Pinpoint the cell where the given text exists, returning its (X, Y) midpoint coordinate. 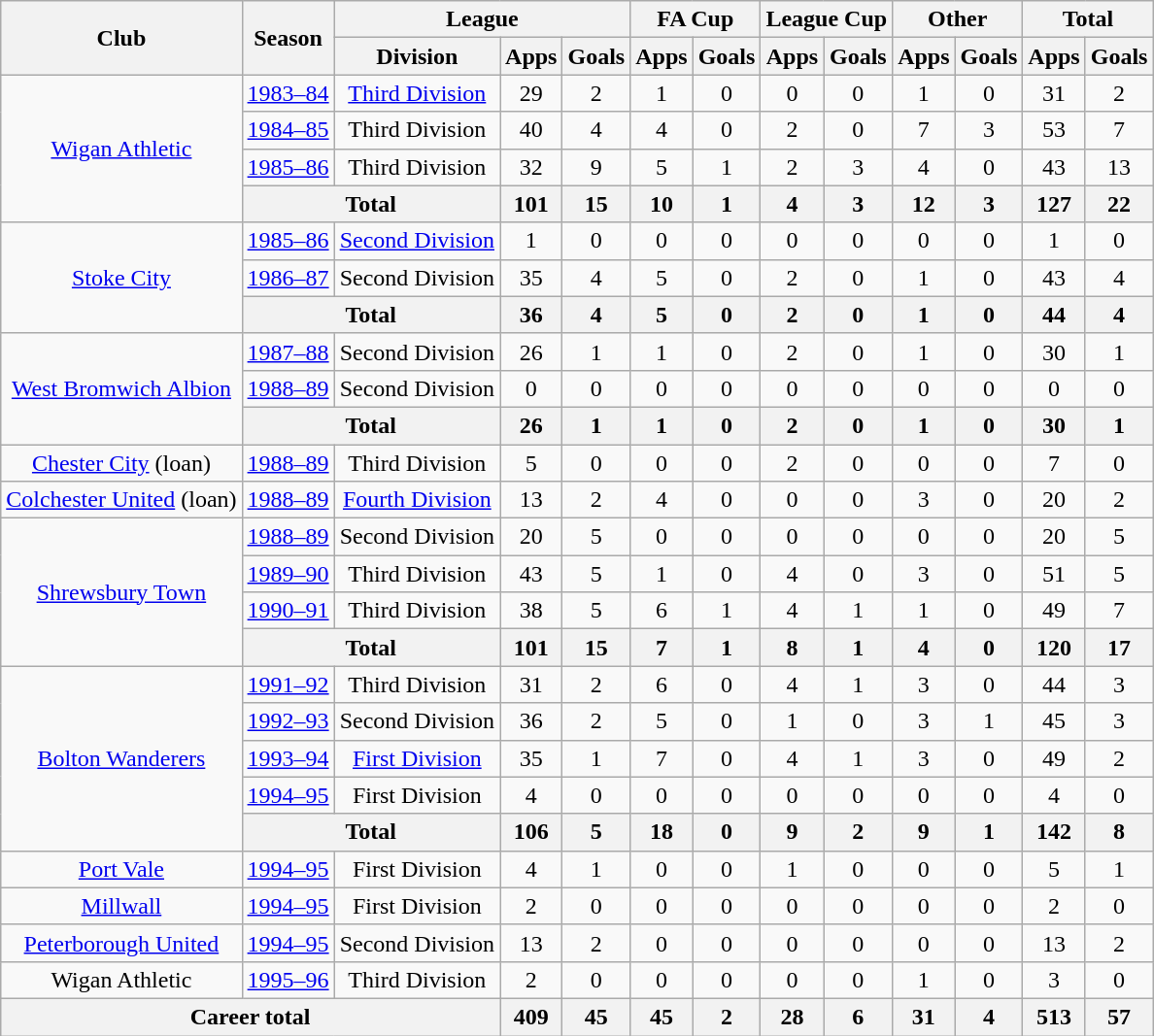
Division (417, 56)
142 (1054, 832)
Season (288, 38)
1991–92 (288, 685)
Club (121, 38)
League Cup (827, 19)
Colchester United (loan) (121, 500)
409 (531, 1017)
10 (662, 204)
17 (1119, 648)
29 (531, 93)
18 (662, 832)
1992–93 (288, 721)
53 (1054, 130)
120 (1054, 648)
32 (531, 167)
57 (1119, 1017)
1995–96 (288, 980)
Fourth Division (417, 500)
Chester City (loan) (121, 463)
Peterborough United (121, 943)
Career total (251, 1017)
51 (1054, 574)
1989–90 (288, 574)
FA Cup (696, 19)
1993–94 (288, 758)
1986–87 (288, 278)
1990–91 (288, 611)
West Bromwich Albion (121, 388)
1984–85 (288, 130)
38 (531, 611)
Shrewsbury Town (121, 592)
Port Vale (121, 869)
Other (958, 19)
Millwall (121, 906)
1987–88 (288, 351)
28 (793, 1017)
Bolton Wanderers (121, 758)
12 (924, 204)
127 (1054, 204)
League (482, 19)
106 (531, 832)
1983–84 (288, 93)
22 (1119, 204)
513 (1054, 1017)
40 (531, 130)
Stoke City (121, 278)
